For the text-containing cell, return its midpoint in (X, Y) coordinate format. 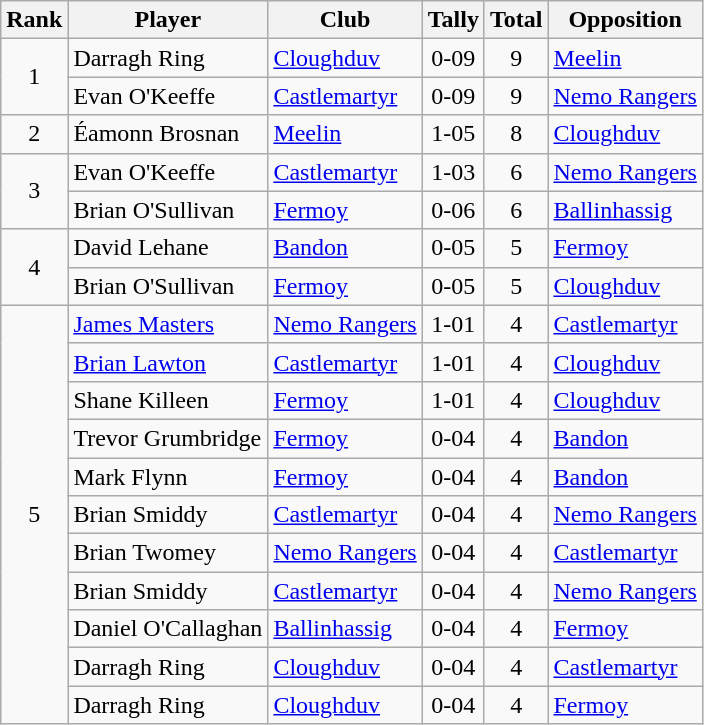
David Lehane (168, 248)
1 (34, 77)
Brian Lawton (168, 362)
Trevor Grumbridge (168, 438)
Tally (453, 20)
Shane Killeen (168, 400)
3 (34, 191)
Brian Twomey (168, 553)
Opposition (625, 20)
Éamonn Brosnan (168, 134)
Daniel O'Callaghan (168, 629)
2 (34, 134)
Club (345, 20)
Total (516, 20)
0-06 (453, 210)
Mark Flynn (168, 477)
1-03 (453, 172)
James Masters (168, 324)
1-05 (453, 134)
8 (516, 134)
Rank (34, 20)
Player (168, 20)
